Pinpoint the cell where the given text exists, returning its (x, y) midpoint coordinate. 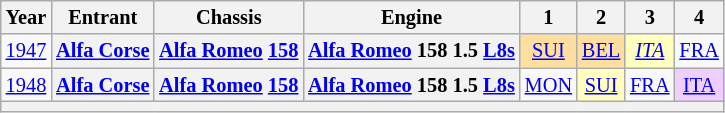
1947 (26, 51)
3 (650, 17)
Entrant (102, 17)
Chassis (228, 17)
1948 (26, 85)
MON (548, 85)
BEL (601, 51)
2 (601, 17)
Year (26, 17)
4 (698, 17)
Engine (411, 17)
1 (548, 17)
